Scan for the cell matching the given text and deliver its (X, Y) coordinate at center. 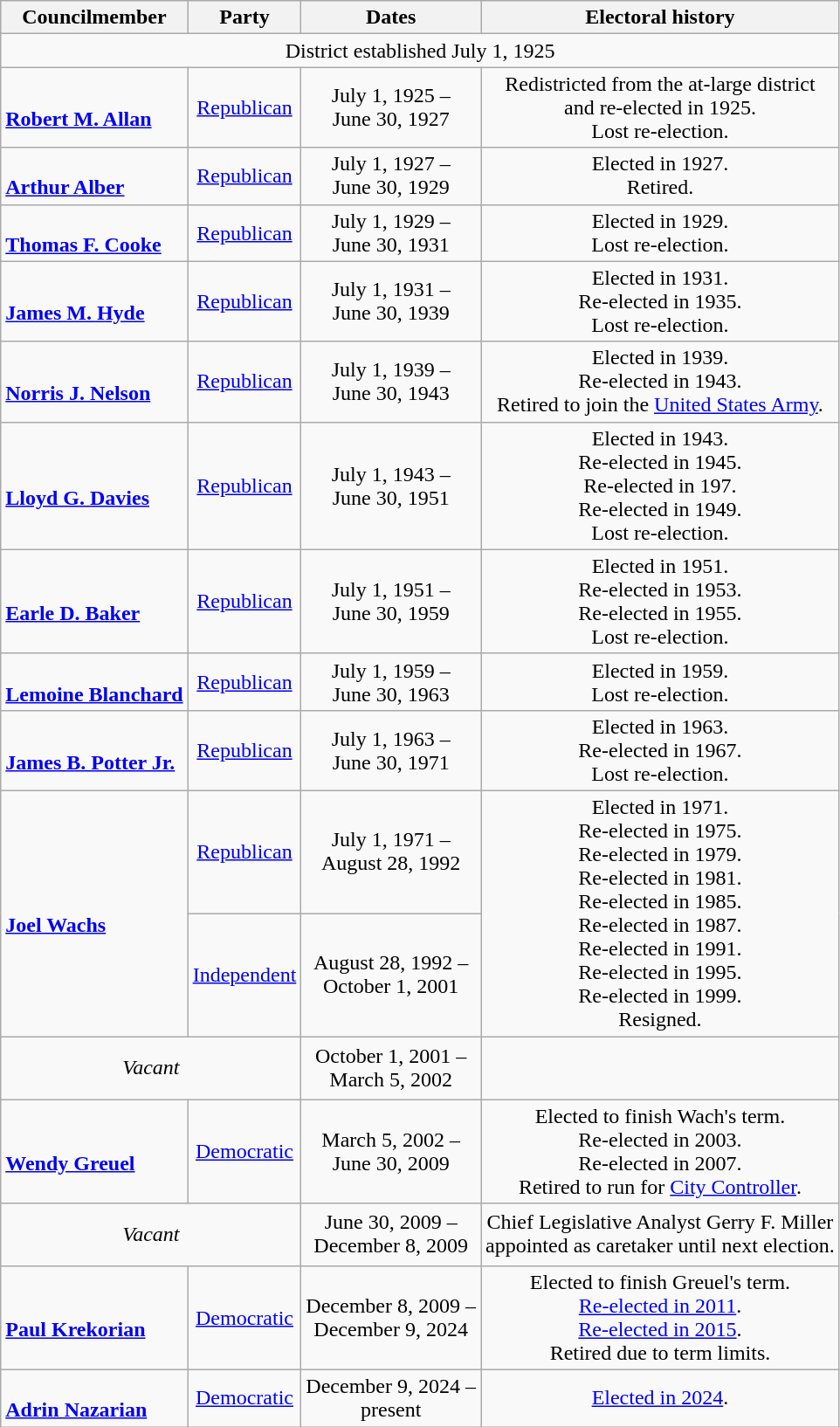
Elected in 1939. Re-elected in 1943. Retired to join the United States Army. (660, 382)
Earle D. Baker (94, 601)
December 8, 2009 – December 9, 2024 (391, 1319)
Elected in 1951. Re-elected in 1953. Re-elected in 1955. Lost re-election. (660, 601)
Wendy Greuel (94, 1151)
July 1, 1939 – June 30, 1943 (391, 382)
Elected in 1931. Re-elected in 1935. Lost re-election. (660, 301)
Chief Legislative Analyst Gerry F. Miller appointed as caretaker until next election. (660, 1235)
August 28, 1992 – October 1, 2001 (391, 975)
Elected in 1963. Re-elected in 1967. Lost re-election. (660, 750)
Thomas F. Cooke (94, 232)
July 1, 1927 – June 30, 1929 (391, 176)
Electoral history (660, 17)
Party (244, 17)
James M. Hyde (94, 301)
Lemoine Blanchard (94, 681)
Arthur Alber (94, 176)
July 1, 1943 – June 30, 1951 (391, 486)
Robert M. Allan (94, 107)
July 1, 1971 – August 28, 1992 (391, 852)
Dates (391, 17)
October 1, 2001 – March 5, 2002 (391, 1067)
Elected in 1959. Lost re-election. (660, 681)
July 1, 1925 – June 30, 1927 (391, 107)
December 9, 2024 – present (391, 1399)
July 1, 1931 – June 30, 1939 (391, 301)
June 30, 2009 – December 8, 2009 (391, 1235)
Elected in 1929. Lost re-election. (660, 232)
Councilmember (94, 17)
Redistricted from the at-large district and re-elected in 1925. Lost re-election. (660, 107)
Elected to finish Wach's term. Re-elected in 2003. Re-elected in 2007. Retired to run for City Controller. (660, 1151)
District established July 1, 1925 (421, 51)
Independent (244, 975)
Joel Wachs (94, 913)
March 5, 2002 – June 30, 2009 (391, 1151)
July 1, 1951 – June 30, 1959 (391, 601)
Elected in 1943. Re-elected in 1945. Re-elected in 197. Re-elected in 1949. Lost re-election. (660, 486)
Elected to finish Greuel's term. Re-elected in 2011. Re-elected in 2015. Retired due to term limits. (660, 1319)
Elected in 1927. Retired. (660, 176)
July 1, 1929 – June 30, 1931 (391, 232)
Norris J. Nelson (94, 382)
James B. Potter Jr. (94, 750)
Adrin Nazarian (94, 1399)
Elected in 2024. (660, 1399)
July 1, 1959 – June 30, 1963 (391, 681)
July 1, 1963 – June 30, 1971 (391, 750)
Paul Krekorian (94, 1319)
Lloyd G. Davies (94, 486)
